Pinpoint the cell where the given text exists, returning its (X, Y) midpoint coordinate. 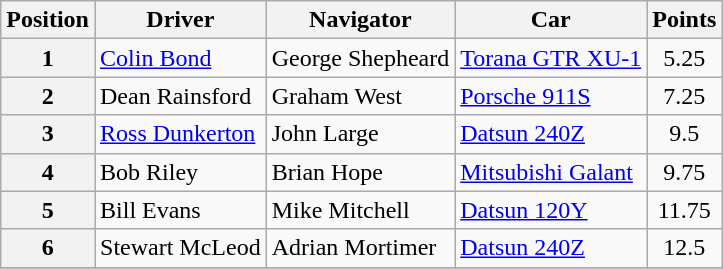
Dean Rainsford (180, 96)
Datsun 120Y (551, 210)
6 (48, 248)
Position (48, 20)
George Shepheard (360, 58)
7.25 (684, 96)
Graham West (360, 96)
Stewart McLeod (180, 248)
Colin Bond (180, 58)
12.5 (684, 248)
4 (48, 172)
Ross Dunkerton (180, 134)
9.5 (684, 134)
Driver (180, 20)
Bill Evans (180, 210)
Bob Riley (180, 172)
11.75 (684, 210)
Car (551, 20)
2 (48, 96)
Adrian Mortimer (360, 248)
5 (48, 210)
Mike Mitchell (360, 210)
1 (48, 58)
Mitsubishi Galant (551, 172)
John Large (360, 134)
5.25 (684, 58)
Torana GTR XU-1 (551, 58)
9.75 (684, 172)
Brian Hope (360, 172)
Porsche 911S (551, 96)
Navigator (360, 20)
Points (684, 20)
3 (48, 134)
